Identify which cell holds the provided text, then report its (x, y) central coordinate. 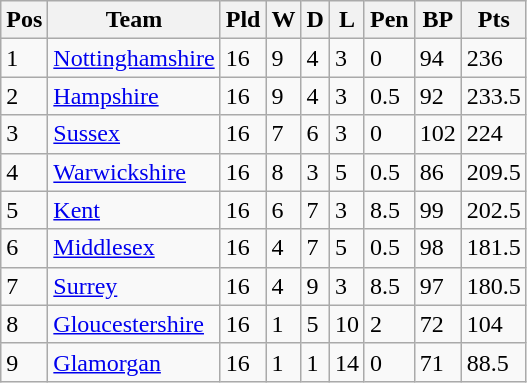
236 (494, 58)
102 (438, 134)
14 (346, 362)
233.5 (494, 96)
94 (438, 58)
Gloucestershire (134, 324)
BP (438, 20)
Warwickshire (134, 172)
181.5 (494, 248)
10 (346, 324)
Hampshire (134, 96)
99 (438, 210)
97 (438, 286)
L (346, 20)
Sussex (134, 134)
Surrey (134, 286)
Middlesex (134, 248)
202.5 (494, 210)
Pts (494, 20)
180.5 (494, 286)
104 (494, 324)
Pld (243, 20)
Glamorgan (134, 362)
Pos (24, 20)
72 (438, 324)
Kent (134, 210)
Team (134, 20)
86 (438, 172)
92 (438, 96)
224 (494, 134)
Pen (389, 20)
W (284, 20)
209.5 (494, 172)
D (315, 20)
98 (438, 248)
88.5 (494, 362)
71 (438, 362)
Nottinghamshire (134, 58)
